Detect which cell encompasses the target text, then output its [x, y] center coordinate. 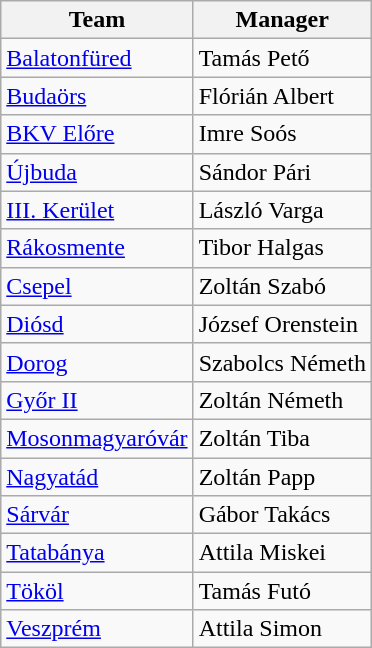
Tatabánya [97, 553]
Sárvár [97, 515]
BKV Előre [97, 134]
Szabolcs Németh [282, 362]
Manager [282, 20]
Zoltán Szabó [282, 286]
Zoltán Németh [282, 400]
Balatonfüred [97, 58]
László Varga [282, 210]
Zoltán Papp [282, 477]
Győr II [97, 400]
Budaörs [97, 96]
Tököl [97, 591]
József Orenstein [282, 324]
Nagyatád [97, 477]
Tamás Pető [282, 58]
Zoltán Tiba [282, 438]
Team [97, 20]
III. Kerület [97, 210]
Sándor Pári [282, 172]
Rákosmente [97, 248]
Csepel [97, 286]
Mosonmagyaróvár [97, 438]
Flórián Albert [282, 96]
Dorog [97, 362]
Gábor Takács [282, 515]
Veszprém [97, 629]
Diósd [97, 324]
Tibor Halgas [282, 248]
Imre Soós [282, 134]
Attila Miskei [282, 553]
Attila Simon [282, 629]
Újbuda [97, 172]
Tamás Futó [282, 591]
